Search for the cell housing the specified text and yield its (x, y) center coordinate. 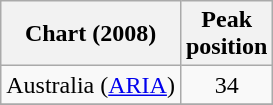
Australia (ARIA) (91, 85)
Chart (2008) (91, 34)
Peakposition (226, 34)
34 (226, 85)
